Detect which cell encompasses the target text, then output its [x, y] center coordinate. 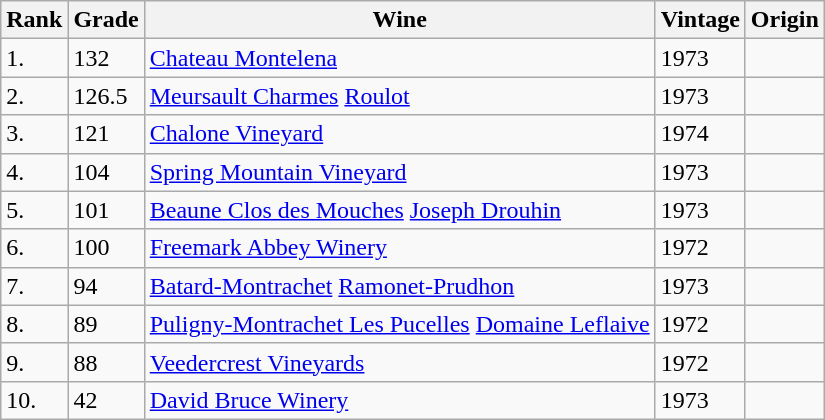
42 [106, 400]
Batard-Montrachet Ramonet-Prudhon [400, 286]
3. [34, 134]
Chalone Vineyard [400, 134]
1. [34, 58]
Wine [400, 20]
Freemark Abbey Winery [400, 248]
9. [34, 362]
Beaune Clos des Mouches Joseph Drouhin [400, 210]
Meursault Charmes Roulot [400, 96]
10. [34, 400]
Grade [106, 20]
Puligny-Montrachet Les Pucelles Domaine Leflaive [400, 324]
94 [106, 286]
1974 [700, 134]
89 [106, 324]
8. [34, 324]
5. [34, 210]
4. [34, 172]
Veedercrest Vineyards [400, 362]
2. [34, 96]
104 [106, 172]
100 [106, 248]
Spring Mountain Vineyard [400, 172]
Vintage [700, 20]
7. [34, 286]
6. [34, 248]
Chateau Montelena [400, 58]
David Bruce Winery [400, 400]
88 [106, 362]
132 [106, 58]
121 [106, 134]
Rank [34, 20]
Origin [784, 20]
101 [106, 210]
126.5 [106, 96]
